Determine the (x, y) coordinate at the center of the cell enclosing the given text.  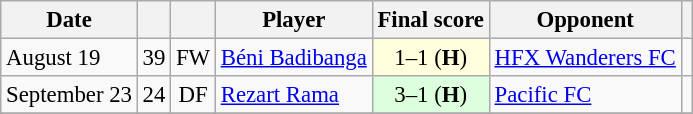
DF (194, 95)
39 (154, 58)
Béni Badibanga (294, 58)
August 19 (69, 58)
HFX Wanderers FC (585, 58)
1–1 (H) (430, 58)
3–1 (H) (430, 95)
24 (154, 95)
Opponent (585, 20)
Final score (430, 20)
Date (69, 20)
FW (194, 58)
Player (294, 20)
Pacific FC (585, 95)
September 23 (69, 95)
Rezart Rama (294, 95)
